Extract the [X, Y] coordinate from the center of the cell holding the provided text.  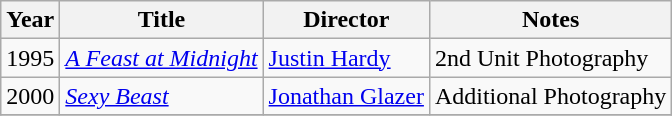
Justin Hardy [346, 58]
Year [30, 20]
2000 [30, 96]
A Feast at Midnight [162, 58]
Notes [550, 20]
1995 [30, 58]
Additional Photography [550, 96]
Director [346, 20]
2nd Unit Photography [550, 58]
Sexy Beast [162, 96]
Title [162, 20]
Jonathan Glazer [346, 96]
